Locate the cell with the specified text and output its (x, y) center coordinate. 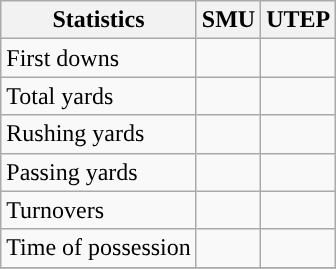
UTEP (298, 20)
Passing yards (99, 172)
Statistics (99, 20)
Turnovers (99, 210)
Total yards (99, 96)
Rushing yards (99, 134)
SMU (228, 20)
First downs (99, 58)
Time of possession (99, 248)
